Extract the [x, y] coordinate from the center of the cell holding the provided text.  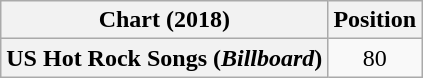
US Hot Rock Songs (Billboard) [164, 58]
Chart (2018) [164, 20]
80 [375, 58]
Position [375, 20]
